Capture the cell that displays the provided text and extract its (x, y) central coordinate. 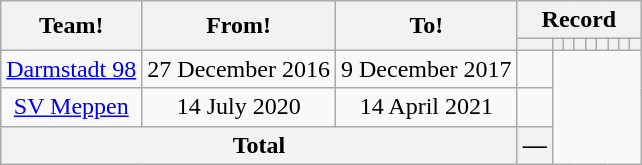
14 April 2021 (426, 107)
9 December 2017 (426, 69)
To! (426, 26)
SV Meppen (72, 107)
Team! (72, 26)
Darmstadt 98 (72, 69)
Record (579, 20)
14 July 2020 (239, 107)
Total (259, 145)
27 December 2016 (239, 69)
— (534, 145)
From! (239, 26)
